From the cell containing the given text, extract its center point as [X, Y] coordinate. 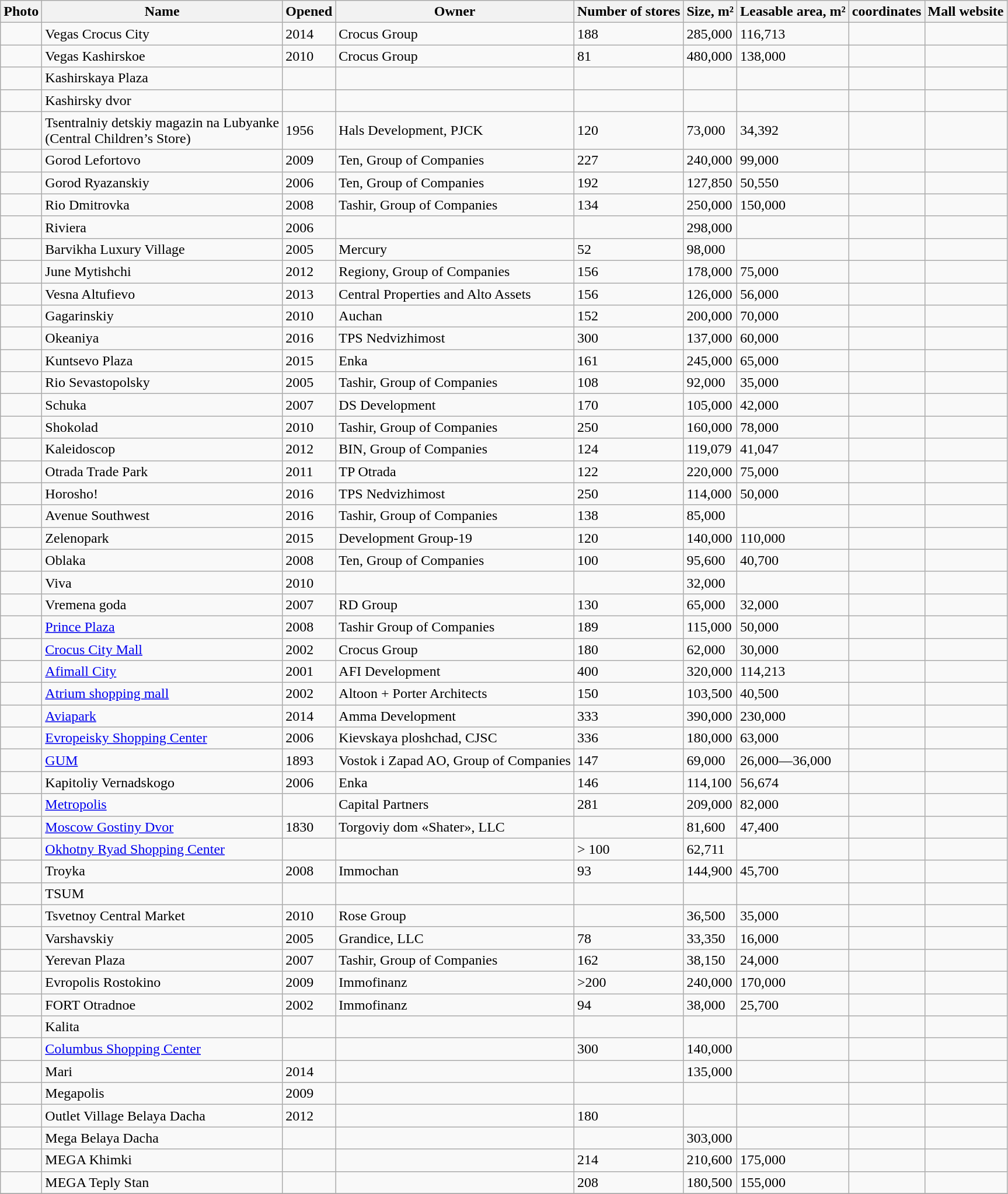
Viva [162, 582]
245,000 [710, 361]
250,000 [710, 205]
Vegas Kashirskoe [162, 56]
115,000 [710, 627]
400 [629, 672]
DS Development [455, 405]
Crocus City Mall [162, 650]
Outlet Village Belaya Dacha [162, 1116]
209,000 [710, 805]
Leasable area, m² [793, 12]
coordinates [887, 12]
137,000 [710, 338]
108 [629, 383]
38,150 [710, 960]
Kapitoliy Vernadskogo [162, 783]
36,500 [710, 916]
114,100 [710, 783]
150,000 [793, 205]
41,047 [793, 449]
320,000 [710, 672]
Immochan [455, 871]
16,000 [793, 938]
24,000 [793, 960]
81,600 [710, 827]
Okeaniya [162, 338]
138 [629, 516]
98,000 [710, 249]
June Mytishchi [162, 271]
38,000 [710, 1004]
Metropolis [162, 805]
Shokolad [162, 427]
161 [629, 361]
Oblaka [162, 560]
Kievskaya ploshchad, CJSC [455, 738]
122 [629, 472]
33,350 [710, 938]
188 [629, 34]
42,000 [793, 405]
Vremena goda [162, 605]
Name [162, 12]
Regiony, Group of Companies [455, 271]
Photo [21, 12]
Yerevan Plaza [162, 960]
40,700 [793, 560]
Grandice, LLC [455, 938]
Okhotny Ryad Shopping Center [162, 849]
81 [629, 56]
70,000 [793, 316]
47,400 [793, 827]
2011 [309, 472]
Rio Sevastopolsky [162, 383]
144,900 [710, 871]
152 [629, 316]
TSUM [162, 893]
FORT Otradnoe [162, 1004]
Avenue Southwest [162, 516]
1956 [309, 131]
Zelenopark [162, 538]
Torgoviy dom «Shater», LLC [455, 827]
78,000 [793, 427]
103,500 [710, 694]
56,674 [793, 783]
336 [629, 738]
Gagarinskiy [162, 316]
Capital Partners [455, 805]
Kaleidoscop [162, 449]
Tashir Group of Companies [455, 627]
60,000 [793, 338]
480,000 [710, 56]
2001 [309, 672]
Gorod Lefortovo [162, 160]
Afimall City [162, 672]
Varshavskiy [162, 938]
Aviapark [162, 716]
Altoon + Porter Architects [455, 694]
127,850 [710, 183]
93 [629, 871]
146 [629, 783]
178,000 [710, 271]
130 [629, 605]
RD Group [455, 605]
Mall website [965, 12]
189 [629, 627]
333 [629, 716]
99,000 [793, 160]
Schuka [162, 405]
26,000—36,000 [793, 760]
210,600 [710, 1160]
170,000 [793, 982]
92,000 [710, 383]
Number of stores [629, 12]
175,000 [793, 1160]
285,000 [710, 34]
30,000 [793, 650]
Size, m² [710, 12]
147 [629, 760]
TP Otrada [455, 472]
Megapolis [162, 1094]
Kuntsevo Plaza [162, 361]
100 [629, 560]
>200 [629, 982]
1893 [309, 760]
BIN, Group of Companies [455, 449]
Evropolis Rostokino [162, 982]
Vostok i Zapad AO, Group of Companies [455, 760]
105,000 [710, 405]
Horosho! [162, 494]
138,000 [793, 56]
62,000 [710, 650]
281 [629, 805]
Vegas Crocus City [162, 34]
52 [629, 249]
Kashirskaya Plaza [162, 78]
Rose Group [455, 916]
170 [629, 405]
50,550 [793, 183]
94 [629, 1004]
Barvikha Luxury Village [162, 249]
150 [629, 694]
MEGA Khimki [162, 1160]
95,600 [710, 560]
63,000 [793, 738]
Mega Belaya Dacha [162, 1138]
126,000 [710, 294]
124 [629, 449]
1830 [309, 827]
Rio Dmitrovka [162, 205]
Kashirsky dvor [162, 100]
Vesna Altufievo [162, 294]
Tsentralniy detskiy magazin na Lubyanke(Central Children’s Store) [162, 131]
34,392 [793, 131]
85,000 [710, 516]
390,000 [710, 716]
114,213 [793, 672]
Opened [309, 12]
Columbus Shopping Center [162, 1049]
119,079 [710, 449]
25,700 [793, 1004]
180,000 [710, 738]
Owner [455, 12]
Moscow Gostiny Dvor [162, 827]
134 [629, 205]
155,000 [793, 1182]
Tsvetnoy Central Market [162, 916]
Otrada Trade Park [162, 472]
Riviera [162, 227]
116,713 [793, 34]
303,000 [710, 1138]
78 [629, 938]
Amma Development [455, 716]
2013 [309, 294]
45,700 [793, 871]
Evropeisky Shopping Center [162, 738]
Hals Development, PJCK [455, 131]
162 [629, 960]
GUM [162, 760]
AFI Development [455, 672]
298,000 [710, 227]
114,000 [710, 494]
Kalita [162, 1027]
82,000 [793, 805]
227 [629, 160]
110,000 [793, 538]
62,711 [710, 849]
Central Properties and Alto Assets [455, 294]
214 [629, 1160]
Gorod Ryazanskiy [162, 183]
Atrium shopping mall [162, 694]
Prince Plaza [162, 627]
160,000 [710, 427]
> 100 [629, 849]
200,000 [710, 316]
Development Group-19 [455, 538]
135,000 [710, 1071]
Mercury [455, 249]
Mari [162, 1071]
208 [629, 1182]
192 [629, 183]
56,000 [793, 294]
Auchan [455, 316]
73,000 [710, 131]
40,500 [793, 694]
Troyka [162, 871]
180,500 [710, 1182]
220,000 [710, 472]
MEGA Teply Stan [162, 1182]
230,000 [793, 716]
69,000 [710, 760]
